Return [x, y] of the center of cell containing provided text 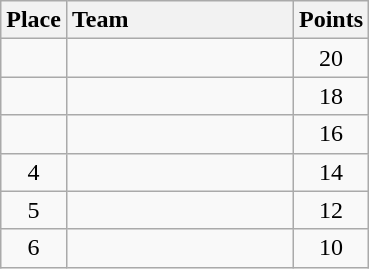
5 [34, 210]
20 [332, 58]
6 [34, 248]
16 [332, 134]
18 [332, 96]
Place [34, 20]
Team [180, 20]
12 [332, 210]
Points [332, 20]
14 [332, 172]
10 [332, 248]
4 [34, 172]
